Pinpoint the cell where the given text exists, returning its [x, y] midpoint coordinate. 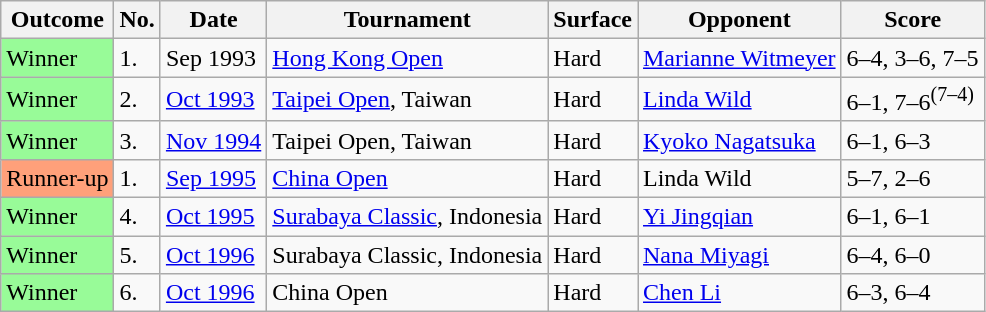
Outcome [58, 20]
Score [912, 20]
Hong Kong Open [408, 58]
Sep 1993 [213, 58]
Yi Jingqian [740, 217]
Oct 1993 [213, 100]
Nana Miyagi [740, 255]
2. [137, 100]
6–1, 6–1 [912, 217]
Oct 1995 [213, 217]
Marianne Witmeyer [740, 58]
6–1, 7–6(7–4) [912, 100]
Tournament [408, 20]
Kyoko Nagatsuka [740, 140]
4. [137, 217]
6–3, 6–4 [912, 293]
Opponent [740, 20]
6–1, 6–3 [912, 140]
Surface [593, 20]
Date [213, 20]
3. [137, 140]
Nov 1994 [213, 140]
5–7, 2–6 [912, 178]
5. [137, 255]
Chen Li [740, 293]
6–4, 6–0 [912, 255]
6. [137, 293]
6–4, 3–6, 7–5 [912, 58]
Sep 1995 [213, 178]
No. [137, 20]
Runner-up [58, 178]
